Locate the cell with the specified text and output its [X, Y] center coordinate. 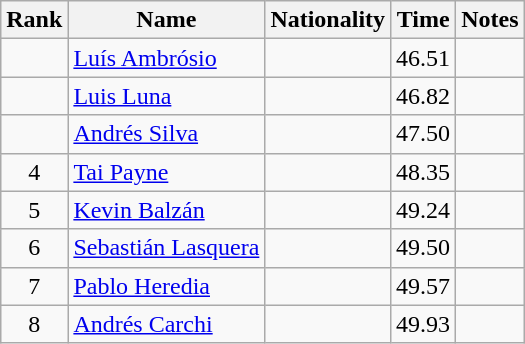
49.57 [424, 286]
46.51 [424, 58]
Sebastián Lasquera [166, 248]
Rank [34, 20]
Kevin Balzán [166, 210]
Andrés Silva [166, 134]
7 [34, 286]
6 [34, 248]
Nationality [328, 20]
Luis Luna [166, 96]
Tai Payne [166, 172]
5 [34, 210]
49.24 [424, 210]
Notes [490, 20]
Andrés Carchi [166, 324]
46.82 [424, 96]
Name [166, 20]
49.93 [424, 324]
Pablo Heredia [166, 286]
8 [34, 324]
48.35 [424, 172]
Time [424, 20]
49.50 [424, 248]
Luís Ambrósio [166, 58]
4 [34, 172]
47.50 [424, 134]
